Capture the cell that displays the provided text and extract its (X, Y) central coordinate. 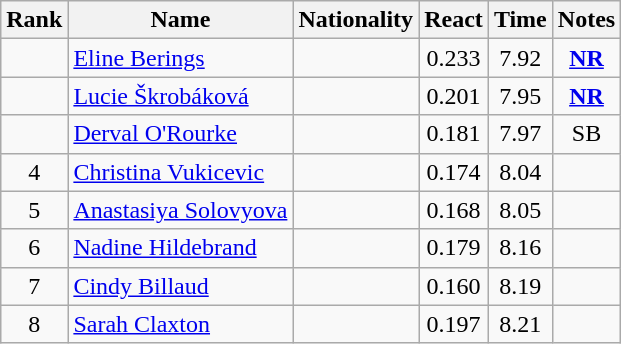
Cindy Billaud (180, 286)
React (454, 20)
7.92 (520, 58)
5 (34, 210)
Sarah Claxton (180, 324)
8.04 (520, 172)
0.174 (454, 172)
Derval O'Rourke (180, 134)
Time (520, 20)
Lucie Škrobáková (180, 96)
8.19 (520, 286)
SB (586, 134)
Eline Berings (180, 58)
8.16 (520, 248)
Nationality (356, 20)
Anastasiya Solovyova (180, 210)
0.160 (454, 286)
Nadine Hildebrand (180, 248)
0.181 (454, 134)
Rank (34, 20)
0.168 (454, 210)
Christina Vukicevic (180, 172)
8 (34, 324)
0.197 (454, 324)
0.179 (454, 248)
6 (34, 248)
7 (34, 286)
4 (34, 172)
8.21 (520, 324)
Notes (586, 20)
7.95 (520, 96)
8.05 (520, 210)
0.201 (454, 96)
0.233 (454, 58)
Name (180, 20)
7.97 (520, 134)
